Extract the [x, y] coordinate from the center of the cell holding the provided text.  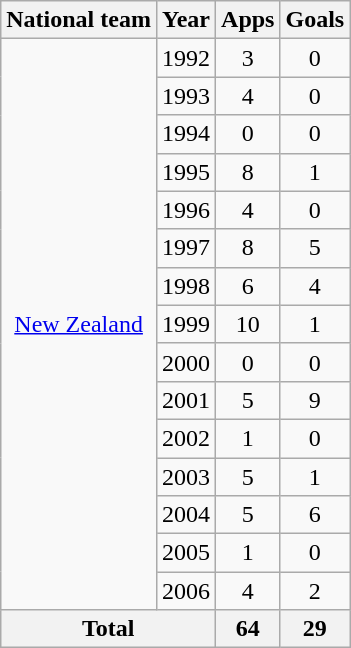
2 [315, 591]
Goals [315, 20]
2005 [186, 553]
1999 [186, 324]
1992 [186, 58]
1997 [186, 248]
National team [79, 20]
9 [315, 400]
1998 [186, 286]
2004 [186, 515]
2006 [186, 591]
Apps [248, 20]
3 [248, 58]
2002 [186, 438]
New Zealand [79, 324]
1993 [186, 96]
1995 [186, 172]
Total [108, 629]
64 [248, 629]
1996 [186, 210]
Year [186, 20]
29 [315, 629]
2003 [186, 477]
1994 [186, 134]
10 [248, 324]
2000 [186, 362]
2001 [186, 400]
